For the text-containing cell, return its midpoint in (X, Y) coordinate format. 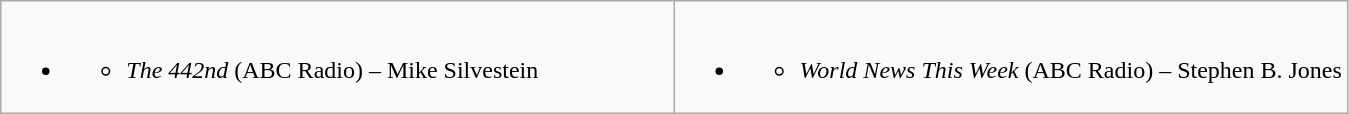
World News This Week (ABC Radio) – Stephen B. Jones (1010, 58)
The 442nd (ABC Radio) – Mike Silvestein (338, 58)
